Return the (x, y) coordinate for the center point of the cell that contains the specified text.  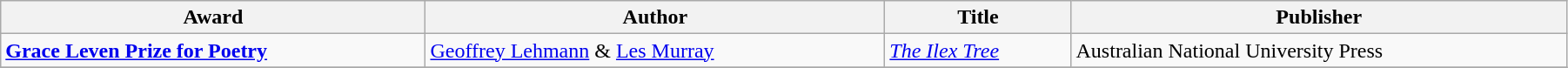
Author (655, 17)
The Ilex Tree (978, 51)
Grace Leven Prize for Poetry (213, 51)
Australian National University Press (1319, 51)
Award (213, 17)
Title (978, 17)
Publisher (1319, 17)
Geoffrey Lehmann & Les Murray (655, 51)
